Locate the cell with the specified text and output its [x, y] center coordinate. 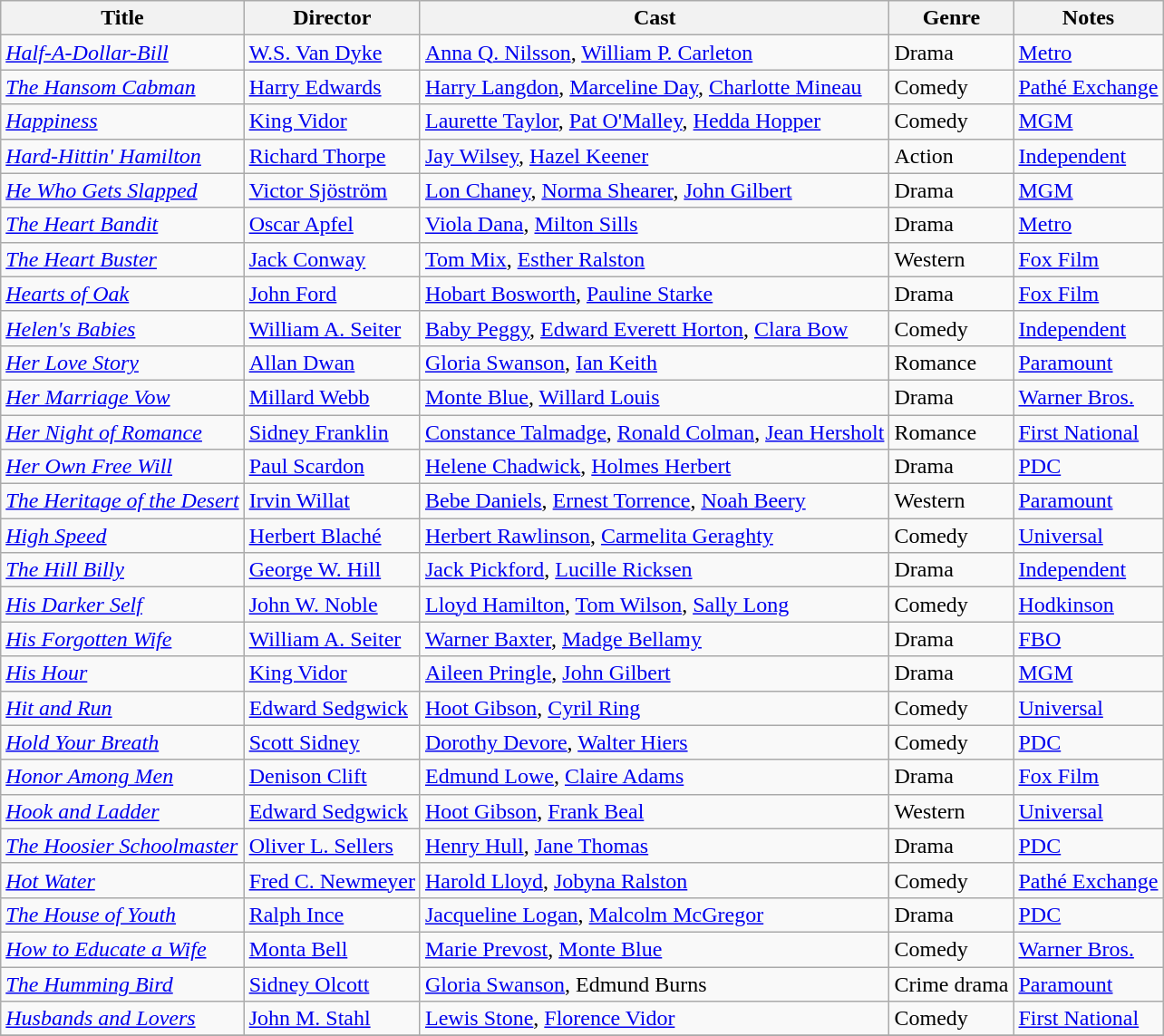
Jay Wilsey, Hazel Keener [655, 156]
Edmund Lowe, Claire Adams [655, 777]
Her Night of Romance [122, 432]
Sidney Franklin [332, 432]
Monta Bell [332, 949]
Title [122, 18]
Lewis Stone, Florence Vidor [655, 1019]
Director [332, 18]
Helen's Babies [122, 328]
Hook and Ladder [122, 811]
Viola Dana, Milton Sills [655, 225]
Ralph Ince [332, 915]
Richard Thorpe [332, 156]
Crime drama [952, 983]
Her Own Free Will [122, 467]
High Speed [122, 536]
Jack Conway [332, 259]
Her Marriage Vow [122, 397]
Anna Q. Nilsson, William P. Carleton [655, 53]
Sidney Olcott [332, 983]
Genre [952, 18]
John M. Stahl [332, 1019]
Warner Baxter, Madge Bellamy [655, 639]
Jacqueline Logan, Malcolm McGregor [655, 915]
Harry Langdon, Marceline Day, Charlotte Mineau [655, 87]
Hold Your Breath [122, 742]
Laurette Taylor, Pat O'Malley, Hedda Hopper [655, 121]
Lloyd Hamilton, Tom Wilson, Sally Long [655, 605]
Monte Blue, Willard Louis [655, 397]
Allan Dwan [332, 363]
Hard-Hittin' Hamilton [122, 156]
John W. Noble [332, 605]
Hot Water [122, 880]
Harry Edwards [332, 87]
His Forgotten Wife [122, 639]
Bebe Daniels, Ernest Torrence, Noah Beery [655, 501]
Half-A-Dollar-Bill [122, 53]
Marie Prevost, Monte Blue [655, 949]
John Ford [332, 294]
Cast [655, 18]
Husbands and Lovers [122, 1019]
The Hoosier Schoolmaster [122, 846]
Herbert Blaché [332, 536]
Henry Hull, Jane Thomas [655, 846]
Scott Sidney [332, 742]
The Humming Bird [122, 983]
He Who Gets Slapped [122, 190]
The Hill Billy [122, 570]
Hit and Run [122, 708]
Her Love Story [122, 363]
The Heart Buster [122, 259]
Hearts of Oak [122, 294]
Irvin Willat [332, 501]
Tom Mix, Esther Ralston [655, 259]
Millard Webb [332, 397]
Action [952, 156]
Hobart Bosworth, Pauline Starke [655, 294]
Victor Sjöström [332, 190]
The House of Youth [122, 915]
His Hour [122, 673]
Gloria Swanson, Ian Keith [655, 363]
Jack Pickford, Lucille Ricksen [655, 570]
The Hansom Cabman [122, 87]
Herbert Rawlinson, Carmelita Geraghty [655, 536]
Constance Talmadge, Ronald Colman, Jean Hersholt [655, 432]
W.S. Van Dyke [332, 53]
Dorothy Devore, Walter Hiers [655, 742]
Gloria Swanson, Edmund Burns [655, 983]
Denison Clift [332, 777]
Hoot Gibson, Cyril Ring [655, 708]
The Heritage of the Desert [122, 501]
Fred C. Newmeyer [332, 880]
How to Educate a Wife [122, 949]
Hoot Gibson, Frank Beal [655, 811]
Baby Peggy, Edward Everett Horton, Clara Bow [655, 328]
Aileen Pringle, John Gilbert [655, 673]
Hodkinson [1088, 605]
Lon Chaney, Norma Shearer, John Gilbert [655, 190]
FBO [1088, 639]
Notes [1088, 18]
Harold Lloyd, Jobyna Ralston [655, 880]
Happiness [122, 121]
His Darker Self [122, 605]
Oliver L. Sellers [332, 846]
Paul Scardon [332, 467]
Helene Chadwick, Holmes Herbert [655, 467]
Oscar Apfel [332, 225]
The Heart Bandit [122, 225]
George W. Hill [332, 570]
Honor Among Men [122, 777]
